Find where the given text appears and provide that cell's center as (X, Y) coordinate. 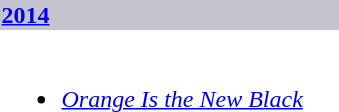
2014 (170, 15)
